Return the (X, Y) coordinate for the center point of the cell that contains the specified text.  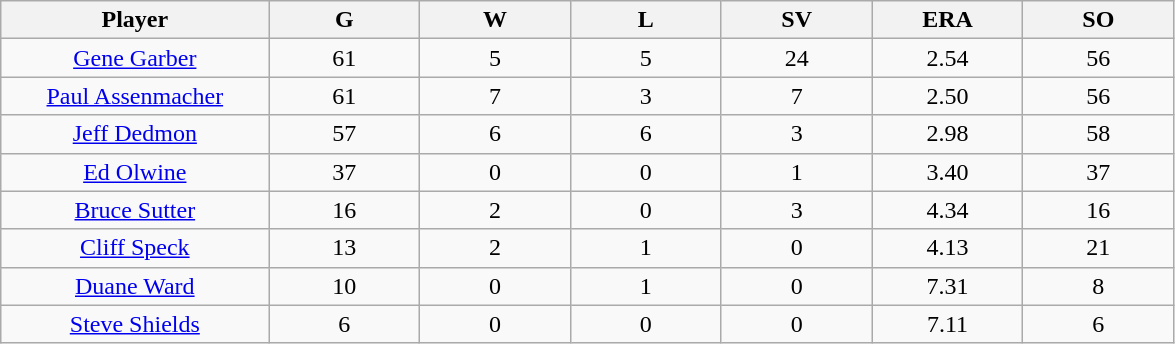
W (496, 20)
Cliff Speck (135, 248)
SO (1098, 20)
21 (1098, 248)
13 (344, 248)
2.98 (948, 134)
7.11 (948, 324)
L (646, 20)
G (344, 20)
58 (1098, 134)
57 (344, 134)
SV (796, 20)
Steve Shields (135, 324)
2.50 (948, 96)
7.31 (948, 286)
8 (1098, 286)
3.40 (948, 172)
4.34 (948, 210)
4.13 (948, 248)
2.54 (948, 58)
Jeff Dedmon (135, 134)
Player (135, 20)
Paul Assenmacher (135, 96)
ERA (948, 20)
Gene Garber (135, 58)
24 (796, 58)
Ed Olwine (135, 172)
Duane Ward (135, 286)
Bruce Sutter (135, 210)
10 (344, 286)
